Identify which cell holds the provided text, then report its (X, Y) central coordinate. 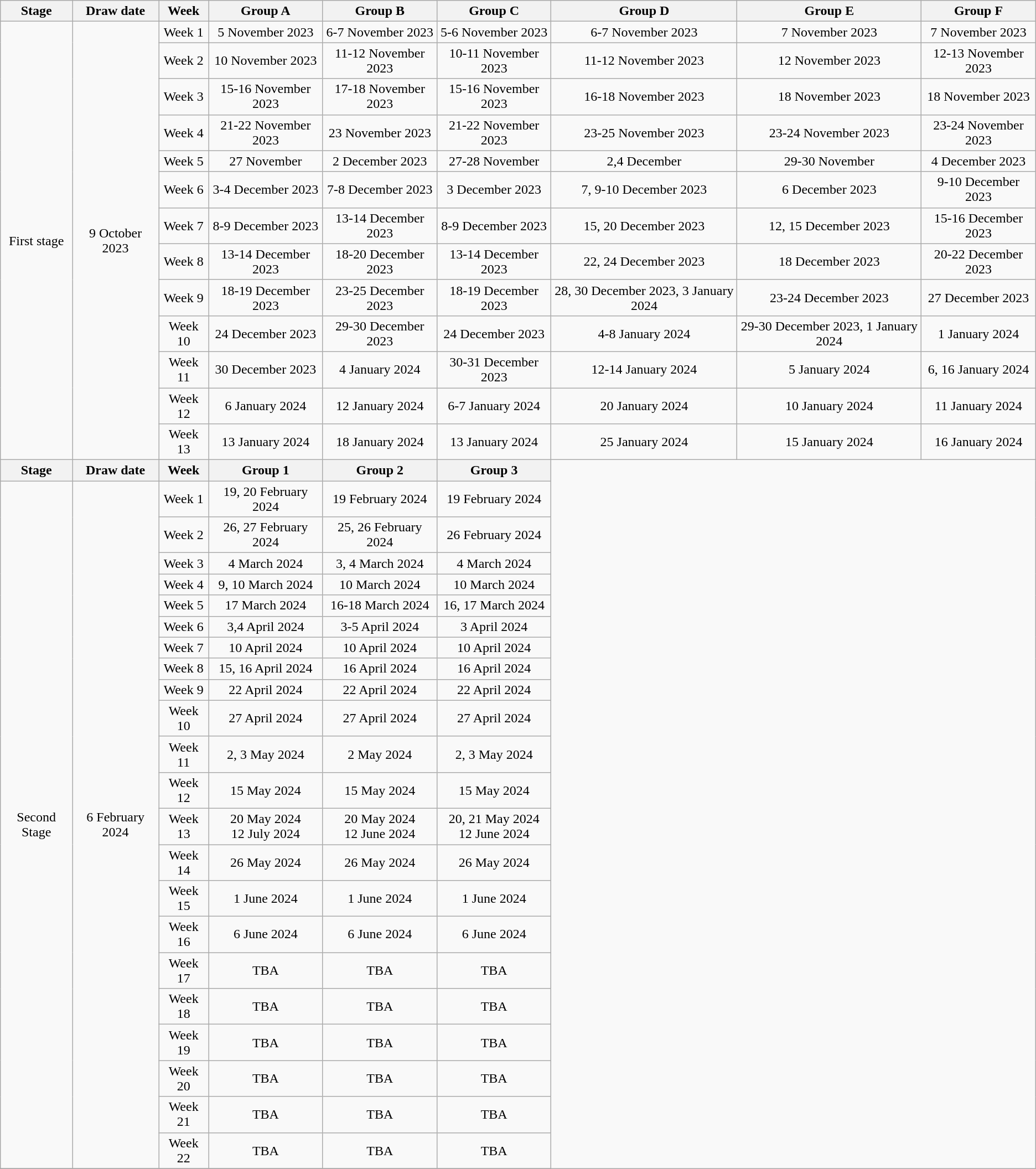
25 January 2024 (644, 442)
Group A (266, 11)
3 December 2023 (494, 189)
20 May 202412 July 2024 (266, 826)
18 January 2024 (380, 442)
22, 24 December 2023 (644, 261)
30-31 December 2023 (494, 370)
3 April 2024 (494, 627)
23-25 December 2023 (380, 298)
First stage (37, 241)
12 November 2023 (829, 61)
11 January 2024 (978, 405)
3, 4 March 2024 (380, 563)
23 November 2023 (380, 133)
16-18 November 2023 (644, 96)
Group F (978, 11)
26, 27 February 2024 (266, 535)
Group C (494, 11)
17 March 2024 (266, 606)
5 November 2023 (266, 32)
Week 22 (184, 1150)
3-4 December 2023 (266, 189)
15, 16 April 2024 (266, 669)
26 February 2024 (494, 535)
4 January 2024 (380, 370)
2,4 December (644, 161)
6 December 2023 (829, 189)
9-10 December 2023 (978, 189)
Group B (380, 11)
25, 26 February 2024 (380, 535)
Group D (644, 11)
16 January 2024 (978, 442)
9, 10 March 2024 (266, 584)
12-14 January 2024 (644, 370)
7-8 December 2023 (380, 189)
Week 15 (184, 899)
Week 19 (184, 1043)
6-7 January 2024 (494, 405)
17-18 November 2023 (380, 96)
12-13 November 2023 (978, 61)
10 January 2024 (829, 405)
2 December 2023 (380, 161)
3,4 April 2024 (266, 627)
29-30 December 2023, 1 January 2024 (829, 333)
Week 14 (184, 862)
Group 1 (266, 470)
29-30 November (829, 161)
18-20 December 2023 (380, 261)
10 November 2023 (266, 61)
10-11 November 2023 (494, 61)
6 February 2024 (116, 825)
27 November (266, 161)
Week 21 (184, 1115)
29-30 December 2023 (380, 333)
16, 17 March 2024 (494, 606)
Group 3 (494, 470)
16-18 March 2024 (380, 606)
27 December 2023 (978, 298)
20 January 2024 (644, 405)
23-25 November 2023 (644, 133)
4 December 2023 (978, 161)
5-6 November 2023 (494, 32)
18 December 2023 (829, 261)
Group E (829, 11)
20-22 December 2023 (978, 261)
28, 30 December 2023, 3 January 2024 (644, 298)
12, 15 December 2023 (829, 226)
5 January 2024 (829, 370)
27-28 November (494, 161)
Week 16 (184, 934)
Second Stage (37, 825)
15 January 2024 (829, 442)
15, 20 December 2023 (644, 226)
6 January 2024 (266, 405)
23-24 December 2023 (829, 298)
1 January 2024 (978, 333)
Week 17 (184, 971)
3-5 April 2024 (380, 627)
7, 9-10 December 2023 (644, 189)
12 January 2024 (380, 405)
4-8 January 2024 (644, 333)
9 October 2023 (116, 241)
Week 18 (184, 1006)
Week 20 (184, 1078)
Group 2 (380, 470)
30 December 2023 (266, 370)
19, 20 February 2024 (266, 499)
15-16 December 2023 (978, 226)
6, 16 January 2024 (978, 370)
2 May 2024 (380, 754)
20, 21 May 202412 June 2024 (494, 826)
20 May 202412 June 2024 (380, 826)
